Identify which cell holds the provided text, then report its [x, y] central coordinate. 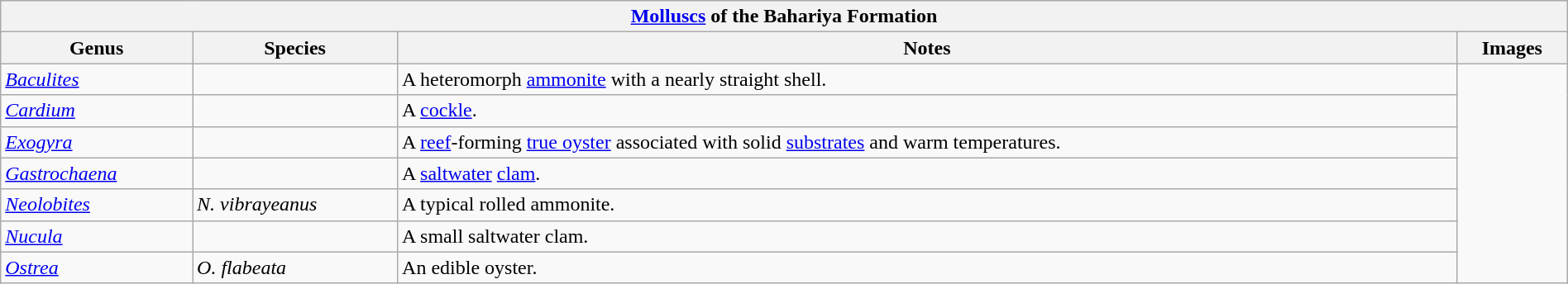
N. vibrayeanus [295, 205]
Baculites [97, 79]
Neolobites [97, 205]
Gastrochaena [97, 173]
Species [295, 48]
Exogyra [97, 142]
A heteromorph ammonite with a nearly straight shell. [928, 79]
Cardium [97, 111]
An edible oyster. [928, 267]
A cockle. [928, 111]
Notes [928, 48]
A small saltwater clam. [928, 236]
A reef-forming true oyster associated with solid substrates and warm temperatures. [928, 142]
Nucula [97, 236]
O. flabeata [295, 267]
Ostrea [97, 267]
A typical rolled ammonite. [928, 205]
Genus [97, 48]
Images [1512, 48]
A saltwater clam. [928, 173]
Molluscs of the Bahariya Formation [784, 17]
